Return (x, y) of the center of cell containing provided text 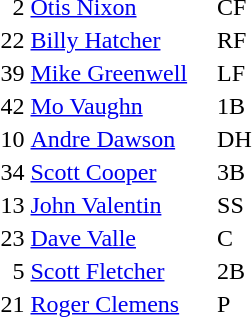
John Valentin (121, 205)
Mo Vaughn (121, 106)
Mike Greenwell (121, 73)
Scott Fletcher (121, 271)
Scott Cooper (121, 172)
Dave Valle (121, 238)
Billy Hatcher (121, 40)
Andre Dawson (121, 139)
